Extract the (x, y) coordinate from the center of the cell holding the provided text.  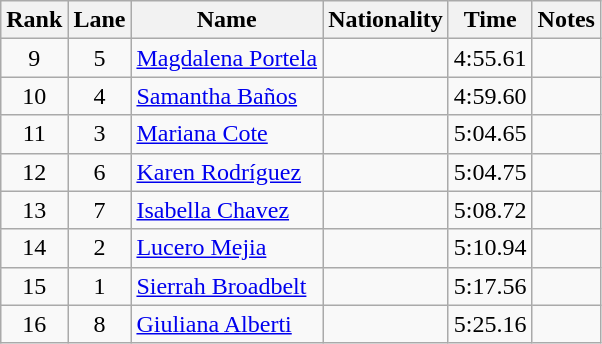
5:04.65 (490, 134)
12 (34, 172)
13 (34, 210)
5:25.16 (490, 324)
Lane (100, 20)
7 (100, 210)
Mariana Cote (227, 134)
5:10.94 (490, 248)
Nationality (386, 20)
4:59.60 (490, 96)
Giuliana Alberti (227, 324)
4 (100, 96)
15 (34, 286)
16 (34, 324)
4:55.61 (490, 58)
Time (490, 20)
9 (34, 58)
14 (34, 248)
Lucero Mejia (227, 248)
Isabella Chavez (227, 210)
8 (100, 324)
Name (227, 20)
Samantha Baños (227, 96)
11 (34, 134)
5:17.56 (490, 286)
Magdalena Portela (227, 58)
Sierrah Broadbelt (227, 286)
1 (100, 286)
10 (34, 96)
2 (100, 248)
5:04.75 (490, 172)
Rank (34, 20)
5 (100, 58)
Notes (566, 20)
5:08.72 (490, 210)
3 (100, 134)
6 (100, 172)
Karen Rodríguez (227, 172)
